Return the [X, Y] coordinate for the center point of the cell that contains the specified text.  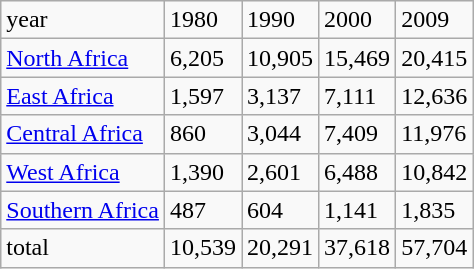
1,597 [202, 96]
1980 [202, 20]
860 [202, 134]
3,137 [280, 96]
10,539 [202, 248]
North Africa [83, 58]
487 [202, 210]
6,205 [202, 58]
37,618 [358, 248]
2,601 [280, 172]
year [83, 20]
10,905 [280, 58]
7,409 [358, 134]
West Africa [83, 172]
Central Africa [83, 134]
total [83, 248]
15,469 [358, 58]
10,842 [434, 172]
11,976 [434, 134]
57,704 [434, 248]
1990 [280, 20]
1,141 [358, 210]
2009 [434, 20]
20,291 [280, 248]
12,636 [434, 96]
Southern Africa [83, 210]
2000 [358, 20]
1,390 [202, 172]
1,835 [434, 210]
7,111 [358, 96]
3,044 [280, 134]
East Africa [83, 96]
6,488 [358, 172]
20,415 [434, 58]
604 [280, 210]
